Provide the (X, Y) coordinate of the cell's center where the given text is located.  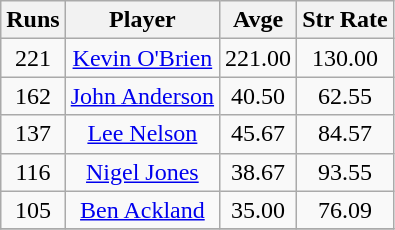
Nigel Jones (142, 172)
Str Rate (346, 20)
John Anderson (142, 96)
Ben Ackland (142, 210)
221 (33, 58)
62.55 (346, 96)
93.55 (346, 172)
221.00 (258, 58)
40.50 (258, 96)
162 (33, 96)
Runs (33, 20)
Avge (258, 20)
Kevin O'Brien (142, 58)
Player (142, 20)
76.09 (346, 210)
35.00 (258, 210)
84.57 (346, 134)
130.00 (346, 58)
Lee Nelson (142, 134)
38.67 (258, 172)
116 (33, 172)
45.67 (258, 134)
137 (33, 134)
105 (33, 210)
